Scan for the cell matching the given text and deliver its [x, y] coordinate at center. 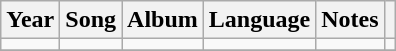
Album [163, 20]
Song [91, 20]
Notes [350, 20]
Language [259, 20]
Year [30, 20]
